Provide the [x, y] coordinate of the cell's center where the given text is located.  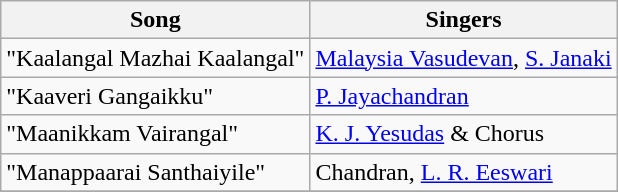
"Kaaveri Gangaikku" [156, 96]
Chandran, L. R. Eeswari [464, 172]
"Kaalangal Mazhai Kaalangal" [156, 58]
Song [156, 20]
P. Jayachandran [464, 96]
K. J. Yesudas & Chorus [464, 134]
Malaysia Vasudevan, S. Janaki [464, 58]
"Manappaarai Santhaiyile" [156, 172]
Singers [464, 20]
"Maanikkam Vairangal" [156, 134]
